Scan for the cell matching the given text and deliver its (x, y) coordinate at center. 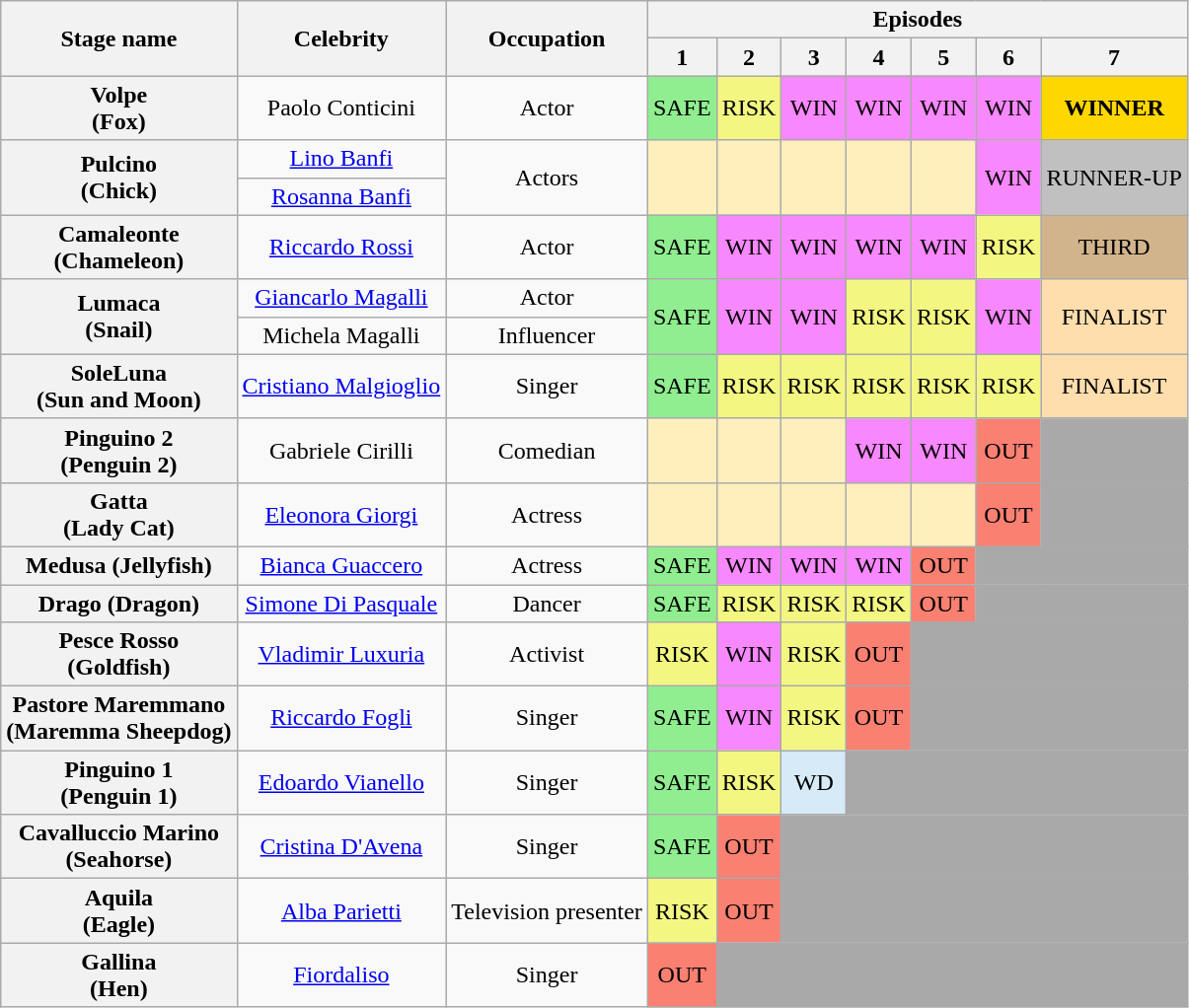
Eleonora Giorgi (341, 515)
SoleLuna(Sun and Moon) (118, 387)
Influencer (547, 335)
1 (682, 57)
Aquila(Eagle) (118, 911)
6 (1008, 57)
Gallina(Hen) (118, 974)
Drago (Dragon) (118, 603)
Riccardo Fogli (341, 718)
Simone Di Pasquale (341, 603)
Comedian (547, 450)
Alba Parietti (341, 911)
Activist (547, 655)
Celebrity (341, 38)
Michela Magalli (341, 335)
Pinguino 1(Penguin 1) (118, 783)
Rosanna Banfi (341, 196)
Volpe(Fox) (118, 108)
Pesce Rosso(Goldfish) (118, 655)
Television presenter (547, 911)
Cavalluccio Marino(Seahorse) (118, 846)
Lino Banfi (341, 159)
Pinguino 2(Penguin 2) (118, 450)
Actors (547, 178)
THIRD (1114, 247)
Pulcino(Chick) (118, 178)
Dancer (547, 603)
Edoardo Vianello (341, 783)
7 (1114, 57)
2 (749, 57)
Riccardo Rossi (341, 247)
Pastore Maremmano(Maremma Sheepdog) (118, 718)
Medusa (Jellyfish) (118, 565)
RUNNER-UP (1114, 178)
Cristiano Malgioglio (341, 387)
3 (814, 57)
Lumaca(Snail) (118, 317)
Stage name (118, 38)
Giancarlo Magalli (341, 298)
4 (879, 57)
Vladimir Luxuria (341, 655)
Bianca Guaccero (341, 565)
Cristina D'Avena (341, 846)
Occupation (547, 38)
Gabriele Cirilli (341, 450)
Camaleonte(Chameleon) (118, 247)
Episodes (918, 20)
WINNER (1114, 108)
Fiordaliso (341, 974)
Gatta(Lady Cat) (118, 515)
WD (814, 783)
Paolo Conticini (341, 108)
5 (943, 57)
